Capture the cell that displays the provided text and extract its [X, Y] central coordinate. 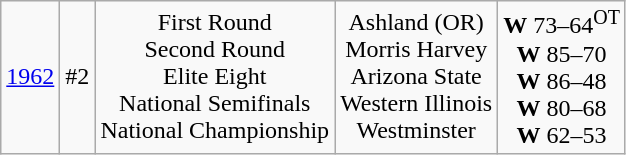
W 73–64OTW 85–70W 86–48W 80–68W 62–53 [562, 78]
#2 [78, 78]
1962 [30, 78]
First RoundSecond RoundElite EightNational SemifinalsNational Championship [215, 78]
Ashland (OR)Morris HarveyArizona StateWestern IllinoisWestminster [416, 78]
